Provide the (x, y) coordinate of the cell's center where the given text is located.  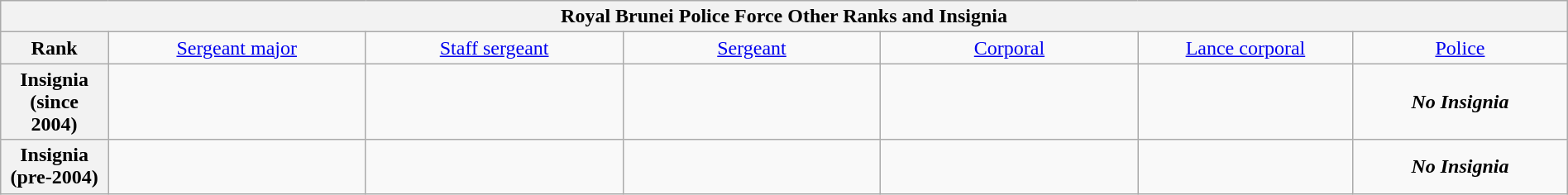
Police (1460, 48)
Sergeant (751, 48)
Lance corporal (1245, 48)
Insignia (pre-2004) (55, 167)
Rank (55, 48)
Corporal (1009, 48)
Sergeant major (237, 48)
Royal Brunei Police Force Other Ranks and Insignia (784, 17)
Staff sergeant (495, 48)
Insignia (since 2004) (55, 102)
